Output the [x, y] coordinate of the center of the cell containing the given text.  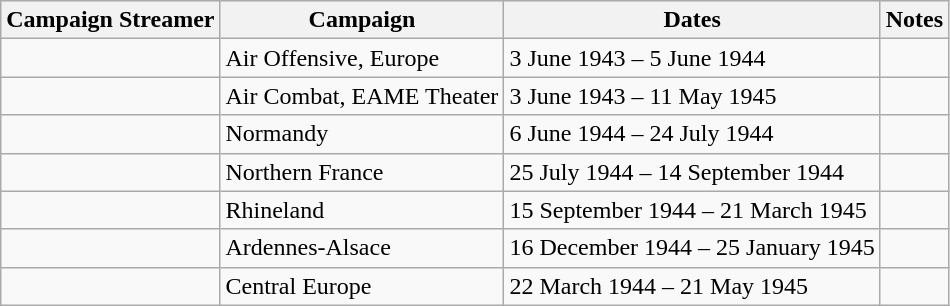
3 June 1943 – 5 June 1944 [692, 58]
Northern France [362, 172]
Campaign [362, 20]
Normandy [362, 134]
Air Offensive, Europe [362, 58]
3 June 1943 – 11 May 1945 [692, 96]
Air Combat, EAME Theater [362, 96]
Rhineland [362, 210]
16 December 1944 – 25 January 1945 [692, 248]
22 March 1944 – 21 May 1945 [692, 286]
6 June 1944 – 24 July 1944 [692, 134]
25 July 1944 – 14 September 1944 [692, 172]
Central Europe [362, 286]
15 September 1944 – 21 March 1945 [692, 210]
Dates [692, 20]
Notes [914, 20]
Ardennes-Alsace [362, 248]
Campaign Streamer [110, 20]
